Capture the cell that displays the provided text and extract its (x, y) central coordinate. 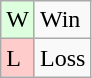
Win (62, 20)
W (18, 20)
Loss (62, 58)
L (18, 58)
